Extract the [x, y] coordinate from the center of the cell holding the provided text.  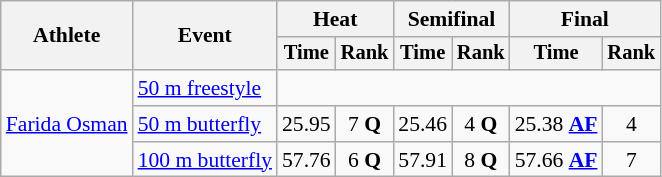
Final [585, 19]
50 m butterfly [205, 124]
Semifinal [451, 19]
4 [631, 124]
Event [205, 36]
4 Q [481, 124]
25.46 [422, 124]
25.38 AF [556, 124]
7 Q [365, 124]
25.95 [306, 124]
Farida Osman [67, 124]
Heat [335, 19]
Athlete [67, 36]
50 m freestyle [205, 88]
